Find where the given text appears and provide that cell's center as [x, y] coordinate. 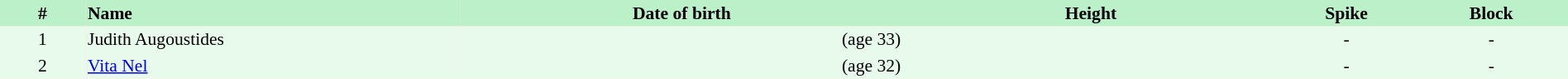
Date of birth [681, 13]
Name [273, 13]
Vita Nel [273, 66]
(age 32) [681, 66]
2 [43, 66]
Spike [1346, 13]
# [43, 13]
1 [43, 40]
(age 33) [681, 40]
Judith Augoustides [273, 40]
Height [1090, 13]
Block [1491, 13]
